Provide the [X, Y] coordinate of the cell's center where the given text is located.  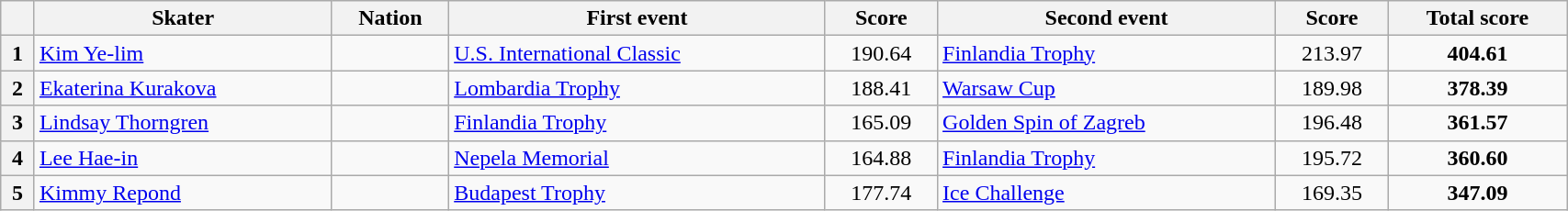
U.S. International Classic [637, 53]
347.09 [1477, 193]
Lee Hae-in [183, 158]
First event [637, 18]
Skater [183, 18]
Total score [1477, 18]
360.60 [1477, 158]
378.39 [1477, 88]
Kimmy Repond [183, 193]
Ice Challenge [1107, 193]
2 [18, 88]
Second event [1107, 18]
4 [18, 158]
196.48 [1332, 123]
Kim Ye-lim [183, 53]
Warsaw Cup [1107, 88]
1 [18, 53]
Nepela Memorial [637, 158]
Lindsay Thorngren [183, 123]
3 [18, 123]
Lombardia Trophy [637, 88]
165.09 [881, 123]
Budapest Trophy [637, 193]
404.61 [1477, 53]
169.35 [1332, 193]
Nation [390, 18]
5 [18, 193]
195.72 [1332, 158]
213.97 [1332, 53]
188.41 [881, 88]
190.64 [881, 53]
164.88 [881, 158]
189.98 [1332, 88]
Golden Spin of Zagreb [1107, 123]
177.74 [881, 193]
361.57 [1477, 123]
Ekaterina Kurakova [183, 88]
